For the text-containing cell, return its midpoint in (X, Y) coordinate format. 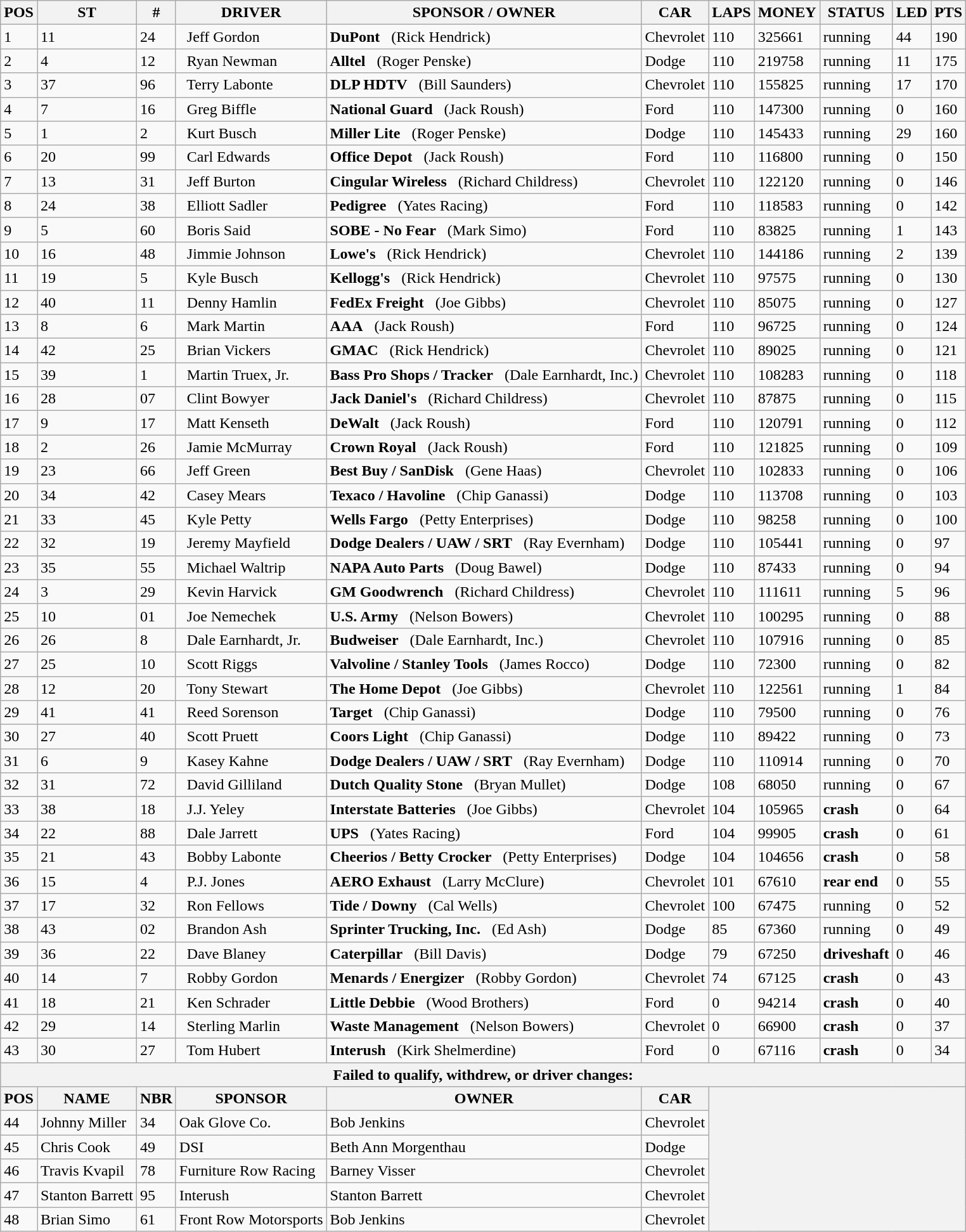
# (157, 13)
96725 (787, 327)
Terry Labonte (251, 85)
67475 (787, 905)
72 (157, 785)
97575 (787, 278)
National Guard (Jack Roush) (484, 109)
Budweiser (Dale Earnhardt, Inc.) (484, 640)
74 (731, 978)
GMAC (Rick Hendrick) (484, 351)
Cingular Wireless (Richard Childress) (484, 181)
144186 (787, 254)
145433 (787, 133)
108283 (787, 375)
155825 (787, 85)
67116 (787, 1050)
Brandon Ash (251, 930)
95 (157, 1195)
67 (948, 785)
64 (948, 809)
Sterling Marlin (251, 1026)
rear end (856, 881)
70 (948, 761)
100295 (787, 616)
Jeff Gordon (251, 37)
83825 (787, 230)
89025 (787, 351)
116800 (787, 157)
P.J. Jones (251, 881)
02 (157, 930)
Target (Chip Ganassi) (484, 713)
127 (948, 302)
120791 (787, 423)
Interstate Batteries (Joe Gibbs) (484, 809)
94 (948, 567)
219758 (787, 61)
124 (948, 327)
97 (948, 543)
SPONSOR / OWNER (484, 13)
Little Debbie (Wood Brothers) (484, 1002)
Greg Biffle (251, 109)
Interush (251, 1195)
01 (157, 616)
60 (157, 230)
Reed Sorenson (251, 713)
Tide / Downy (Cal Wells) (484, 905)
94214 (787, 1002)
78 (157, 1171)
Jeff Burton (251, 181)
DSI (251, 1147)
Tom Hubert (251, 1050)
109 (948, 447)
122561 (787, 688)
Jimmie Johnson (251, 254)
Office Depot (Jack Roush) (484, 157)
Alltel (Roger Penske) (484, 61)
67250 (787, 954)
142 (948, 205)
105441 (787, 543)
105965 (787, 809)
SPONSOR (251, 1099)
Jeremy Mayfield (251, 543)
Mark Martin (251, 327)
118 (948, 375)
115 (948, 399)
Barney Visser (484, 1171)
Jack Daniel's (Richard Childress) (484, 399)
101 (731, 881)
122120 (787, 181)
Ron Fellows (251, 905)
Kyle Petty (251, 519)
Coors Light (Chip Ganassi) (484, 737)
Dale Jarrett (251, 833)
Elliott Sadler (251, 205)
Valvoline / Stanley Tools (James Rocco) (484, 664)
DeWalt (Jack Roush) (484, 423)
AERO Exhaust (Larry McClure) (484, 881)
Scott Riggs (251, 664)
146 (948, 181)
85075 (787, 302)
Chris Cook (86, 1147)
175 (948, 61)
Johnny Miller (86, 1123)
Ken Schrader (251, 1002)
Kyle Busch (251, 278)
Sprinter Trucking, Inc. (Ed Ash) (484, 930)
113708 (787, 495)
Bobby Labonte (251, 857)
Denny Hamlin (251, 302)
87433 (787, 567)
Kurt Busch (251, 133)
106 (948, 471)
104656 (787, 857)
Texaco / Havoline (Chip Ganassi) (484, 495)
Miller Lite (Roger Penske) (484, 133)
Kevin Harvick (251, 592)
67610 (787, 881)
SOBE - No Fear (Mark Simo) (484, 230)
82 (948, 664)
72300 (787, 664)
Bass Pro Shops / Tracker (Dale Earnhardt, Inc.) (484, 375)
107916 (787, 640)
150 (948, 157)
David Gilliland (251, 785)
108 (731, 785)
Crown Royal (Jack Roush) (484, 447)
GM Goodwrench (Richard Childress) (484, 592)
07 (157, 399)
FedEx Freight (Joe Gibbs) (484, 302)
47 (19, 1195)
66 (157, 471)
Beth Ann Morgenthau (484, 1147)
170 (948, 85)
Wells Fargo (Petty Enterprises) (484, 519)
110914 (787, 761)
J.J. Yeley (251, 809)
Best Buy / SanDisk (Gene Haas) (484, 471)
MONEY (787, 13)
Caterpillar (Bill Davis) (484, 954)
Martin Truex, Jr. (251, 375)
79500 (787, 713)
DuPont (Rick Hendrick) (484, 37)
Furniture Row Racing (251, 1171)
NAME (86, 1099)
99905 (787, 833)
Boris Said (251, 230)
76 (948, 713)
U.S. Army (Nelson Bowers) (484, 616)
79 (731, 954)
Brian Simo (86, 1219)
147300 (787, 109)
143 (948, 230)
58 (948, 857)
Matt Kenseth (251, 423)
190 (948, 37)
67125 (787, 978)
Ryan Newman (251, 61)
Carl Edwards (251, 157)
Oak Glove Co. (251, 1123)
Tony Stewart (251, 688)
Cheerios / Betty Crocker (Petty Enterprises) (484, 857)
89422 (787, 737)
67360 (787, 930)
Robby Gordon (251, 978)
112 (948, 423)
Jeff Green (251, 471)
Dutch Quality Stone (Bryan Mullet) (484, 785)
99 (157, 157)
AAA (Jack Roush) (484, 327)
Lowe's (Rick Hendrick) (484, 254)
Failed to qualify, withdrew, or driver changes: (483, 1075)
Scott Pruett (251, 737)
Front Row Motorsports (251, 1219)
52 (948, 905)
Michael Waltrip (251, 567)
Jamie McMurray (251, 447)
The Home Depot (Joe Gibbs) (484, 688)
DLP HDTV (Bill Saunders) (484, 85)
87875 (787, 399)
66900 (787, 1026)
98258 (787, 519)
103 (948, 495)
Pedigree (Yates Racing) (484, 205)
121 (948, 351)
Travis Kvapil (86, 1171)
139 (948, 254)
NBR (157, 1099)
102833 (787, 471)
OWNER (484, 1099)
325661 (787, 37)
DRIVER (251, 13)
Brian Vickers (251, 351)
68050 (787, 785)
NAPA Auto Parts (Doug Bawel) (484, 567)
Clint Bowyer (251, 399)
121825 (787, 447)
111611 (787, 592)
73 (948, 737)
Dave Blaney (251, 954)
Joe Nemechek (251, 616)
130 (948, 278)
ST (86, 13)
PTS (948, 13)
LED (911, 13)
Interush (Kirk Shelmerdine) (484, 1050)
Kasey Kahne (251, 761)
STATUS (856, 13)
Waste Management (Nelson Bowers) (484, 1026)
driveshaft (856, 954)
118583 (787, 205)
UPS (Yates Racing) (484, 833)
Menards / Energizer (Robby Gordon) (484, 978)
Kellogg's (Rick Hendrick) (484, 278)
Dale Earnhardt, Jr. (251, 640)
84 (948, 688)
Casey Mears (251, 495)
LAPS (731, 13)
